Provide the [x, y] coordinate of the cell's center where the given text is located.  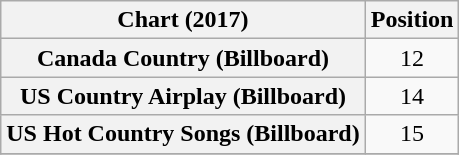
12 [412, 58]
US Country Airplay (Billboard) [183, 96]
Chart (2017) [183, 20]
15 [412, 134]
Position [412, 20]
Canada Country (Billboard) [183, 58]
14 [412, 96]
US Hot Country Songs (Billboard) [183, 134]
